Output the (X, Y) coordinate of the center of the cell containing the given text.  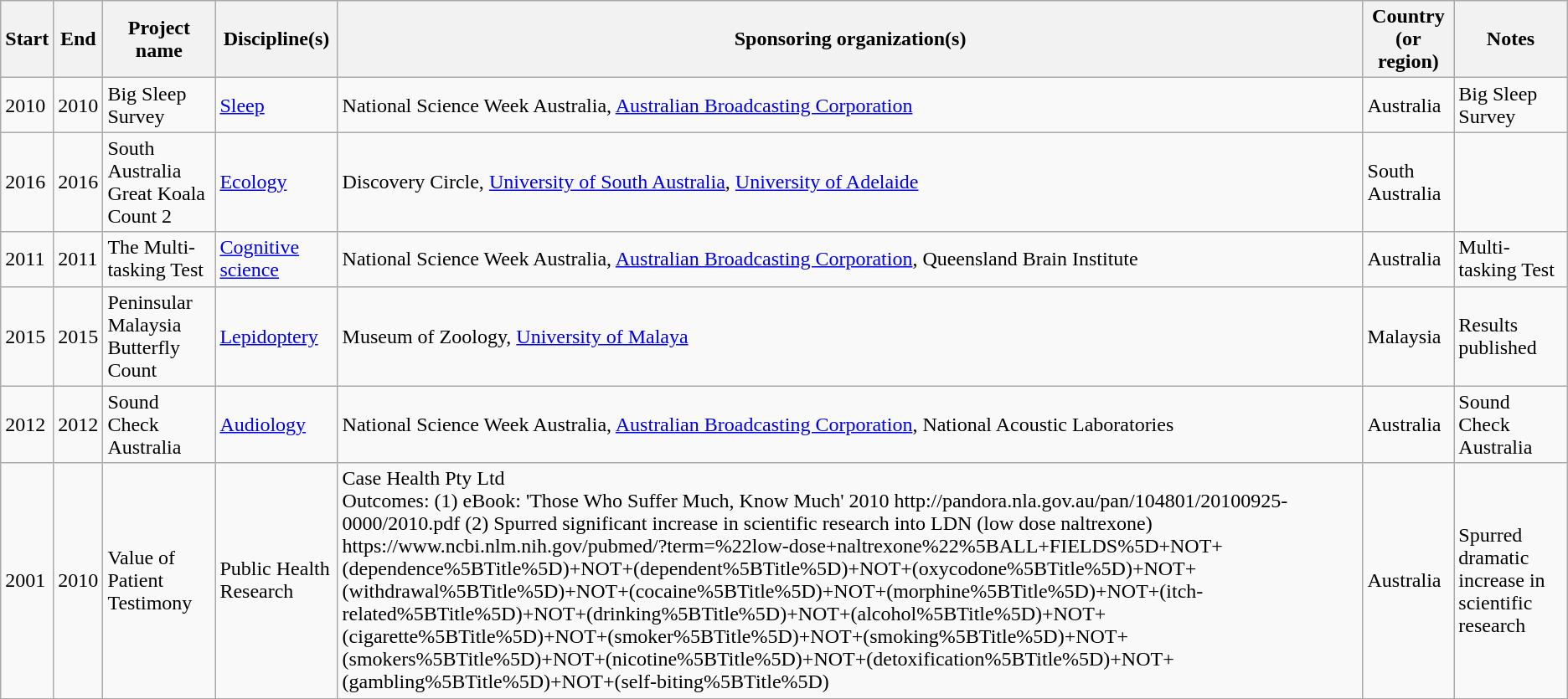
Discovery Circle, University of South Australia, University of Adelaide (850, 182)
Discipline(s) (276, 39)
Cognitive science (276, 260)
South Australia (1409, 182)
Museum of Zoology, University of Malaya (850, 337)
End (79, 39)
National Science Week Australia, Australian Broadcasting Corporation, National Acoustic Laboratories (850, 424)
Value of Patient Testimony (159, 581)
Peninsular Malaysia Butterfly Count (159, 337)
Public Health Research (276, 581)
Start (27, 39)
The Multi-tasking Test (159, 260)
Results published (1511, 337)
Lepidoptery (276, 337)
Ecology (276, 182)
2001 (27, 581)
National Science Week Australia, Australian Broadcasting Corporation, Queensland Brain Institute (850, 260)
Sponsoring organization(s) (850, 39)
Country (or region) (1409, 39)
South Australia Great Koala Count 2 (159, 182)
Sleep (276, 105)
Malaysia (1409, 337)
Notes (1511, 39)
National Science Week Australia, Australian Broadcasting Corporation (850, 105)
Audiology (276, 424)
Project name (159, 39)
Spurred dramatic increase in scientific research (1511, 581)
Multi-tasking Test (1511, 260)
